Identify which cell holds the provided text, then report its [x, y] central coordinate. 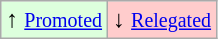
↓ Relegated [162, 20]
↑ Promoted [54, 20]
